Capture the cell that displays the provided text and extract its [X, Y] central coordinate. 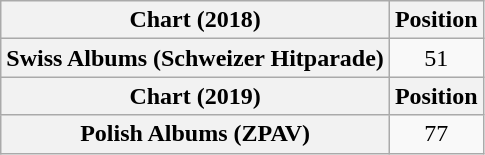
Swiss Albums (Schweizer Hitparade) [196, 58]
77 [436, 134]
Chart (2018) [196, 20]
51 [436, 58]
Chart (2019) [196, 96]
Polish Albums (ZPAV) [196, 134]
